Locate the cell with the specified text and output its [X, Y] center coordinate. 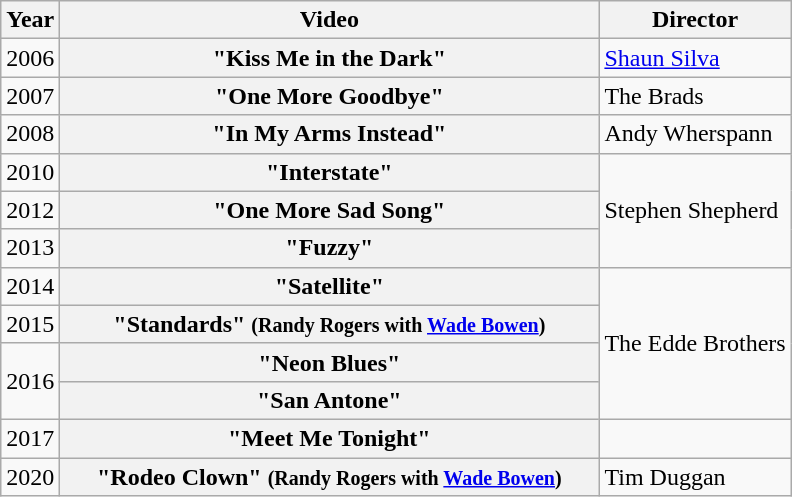
The Brads [695, 96]
The Edde Brothers [695, 343]
2008 [30, 134]
Stephen Shepherd [695, 210]
"Rodeo Clown" (Randy Rogers with Wade Bowen) [330, 477]
Andy Wherspann [695, 134]
2013 [30, 248]
2014 [30, 286]
2007 [30, 96]
"Meet Me Tonight" [330, 438]
2012 [30, 210]
"One More Sad Song" [330, 210]
2015 [30, 324]
Shaun Silva [695, 58]
2017 [30, 438]
Video [330, 20]
"Kiss Me in the Dark" [330, 58]
"Interstate" [330, 172]
"One More Goodbye" [330, 96]
"San Antone" [330, 400]
"Standards" (Randy Rogers with Wade Bowen) [330, 324]
"Satellite" [330, 286]
2006 [30, 58]
"Neon Blues" [330, 362]
Year [30, 20]
2020 [30, 477]
Director [695, 20]
2010 [30, 172]
"Fuzzy" [330, 248]
Tim Duggan [695, 477]
"In My Arms Instead" [330, 134]
2016 [30, 381]
